Determine the (x, y) coordinate at the center of the cell enclosing the given text.  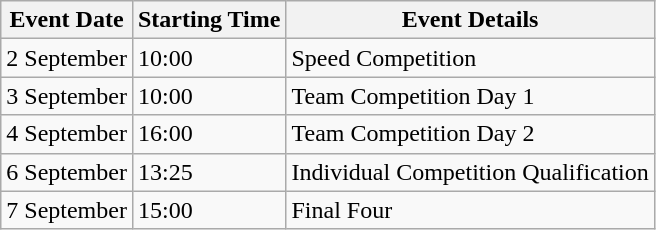
Team Competition Day 1 (470, 96)
Starting Time (209, 20)
2 September (67, 58)
4 September (67, 134)
16:00 (209, 134)
15:00 (209, 210)
3 September (67, 96)
Event Date (67, 20)
Final Four (470, 210)
7 September (67, 210)
Event Details (470, 20)
Speed Competition (470, 58)
13:25 (209, 172)
Individual Competition Qualification (470, 172)
6 September (67, 172)
Team Competition Day 2 (470, 134)
